Scan for the cell matching the given text and deliver its (X, Y) coordinate at center. 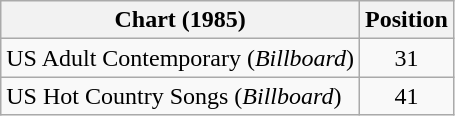
41 (407, 96)
Chart (1985) (180, 20)
US Hot Country Songs (Billboard) (180, 96)
Position (407, 20)
US Adult Contemporary (Billboard) (180, 58)
31 (407, 58)
